From the cell containing the given text, extract its center point as [X, Y] coordinate. 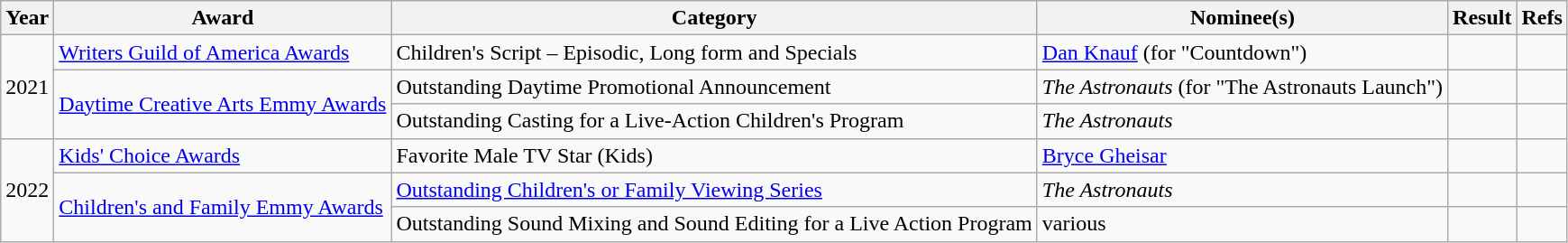
Writers Guild of America Awards [223, 52]
2022 [27, 190]
2021 [27, 87]
Outstanding Sound Mixing and Sound Editing for a Live Action Program [714, 224]
Result [1482, 18]
Favorite Male TV Star (Kids) [714, 155]
Outstanding Daytime Promotional Announcement [714, 87]
Children's and Family Emmy Awards [223, 207]
Bryce Gheisar [1242, 155]
Category [714, 18]
Year [27, 18]
Outstanding Children's or Family Viewing Series [714, 190]
Daytime Creative Arts Emmy Awards [223, 104]
Award [223, 18]
Nominee(s) [1242, 18]
various [1242, 224]
The Astronauts (for "The Astronauts Launch") [1242, 87]
Children's Script – Episodic, Long form and Specials [714, 52]
Dan Knauf (for "Countdown") [1242, 52]
Kids' Choice Awards [223, 155]
Outstanding Casting for a Live-Action Children's Program [714, 121]
Refs [1542, 18]
